Find where the given text appears and provide that cell's center as [x, y] coordinate. 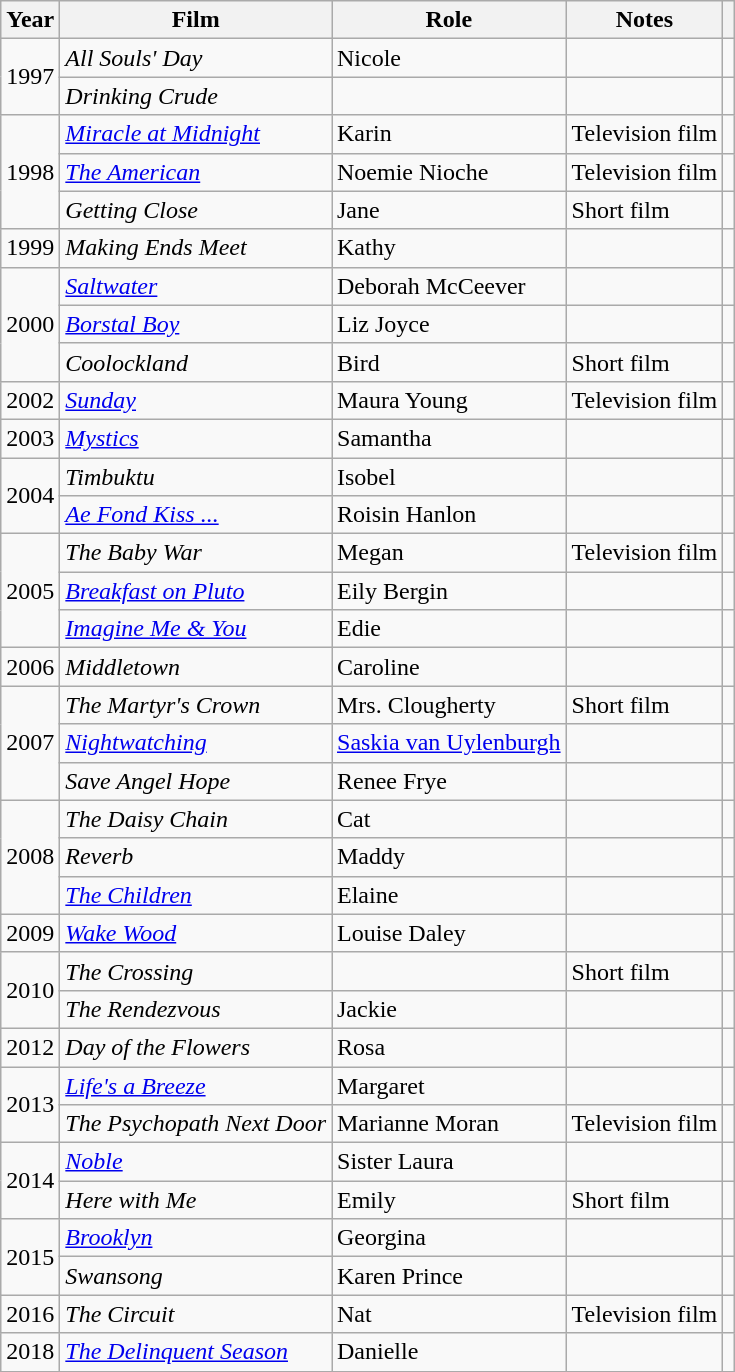
Nicole [450, 58]
2000 [30, 324]
Borstal Boy [196, 324]
2014 [30, 1181]
Deborah McCeever [450, 286]
The American [196, 172]
Caroline [450, 667]
The Children [196, 895]
2013 [30, 1104]
Film [196, 20]
Sunday [196, 400]
Isobel [450, 477]
Emily [450, 1200]
Imagine Me & You [196, 629]
Sister Laura [450, 1162]
Reverb [196, 857]
Save Angel Hope [196, 781]
Edie [450, 629]
Noble [196, 1162]
Ae Fond Kiss ... [196, 515]
Danielle [450, 1352]
Brooklyn [196, 1238]
Mystics [196, 438]
The Delinquent Season [196, 1352]
Bird [450, 362]
2008 [30, 857]
Elaine [450, 895]
Roisin Hanlon [450, 515]
Rosa [450, 1047]
2018 [30, 1352]
Liz Joyce [450, 324]
Margaret [450, 1085]
Kathy [450, 248]
Mrs. Clougherty [450, 705]
Saltwater [196, 286]
Middletown [196, 667]
Saskia van Uylenburgh [450, 743]
2009 [30, 933]
Making Ends Meet [196, 248]
Megan [450, 553]
Role [450, 20]
The Martyr's Crown [196, 705]
Louise Daley [450, 933]
2010 [30, 990]
The Circuit [196, 1314]
Getting Close [196, 210]
Karin [450, 134]
Coolockland [196, 362]
Wake Wood [196, 933]
Maddy [450, 857]
Notes [644, 20]
2006 [30, 667]
Karen Prince [450, 1276]
Maura Young [450, 400]
The Rendezvous [196, 1009]
The Daisy Chain [196, 819]
Noemie Nioche [450, 172]
2003 [30, 438]
Drinking Crude [196, 96]
2012 [30, 1047]
2004 [30, 496]
Jackie [450, 1009]
The Crossing [196, 971]
Eily Bergin [450, 591]
All Souls' Day [196, 58]
2007 [30, 743]
2002 [30, 400]
2015 [30, 1257]
1999 [30, 248]
The Psychopath Next Door [196, 1124]
Year [30, 20]
2005 [30, 591]
Renee Frye [450, 781]
1998 [30, 172]
Georgina [450, 1238]
1997 [30, 77]
2016 [30, 1314]
Miracle at Midnight [196, 134]
Breakfast on Pluto [196, 591]
Samantha [450, 438]
Life's a Breeze [196, 1085]
Day of the Flowers [196, 1047]
The Baby War [196, 553]
Swansong [196, 1276]
Marianne Moran [450, 1124]
Here with Me [196, 1200]
Cat [450, 819]
Nat [450, 1314]
Timbuktu [196, 477]
Jane [450, 210]
Nightwatching [196, 743]
